Return the (x, y) coordinate for the center point of the cell that contains the specified text.  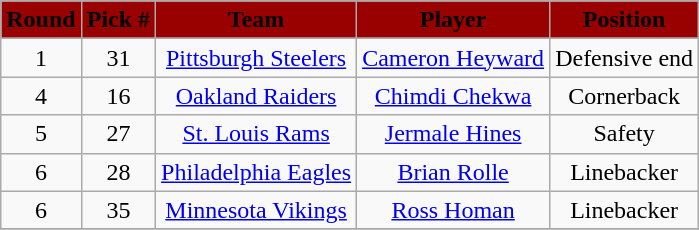
Minnesota Vikings (256, 210)
Brian Rolle (454, 172)
Oakland Raiders (256, 96)
Team (256, 20)
Cornerback (624, 96)
28 (118, 172)
35 (118, 210)
5 (41, 134)
Pittsburgh Steelers (256, 58)
Round (41, 20)
31 (118, 58)
Ross Homan (454, 210)
4 (41, 96)
16 (118, 96)
Safety (624, 134)
Jermale Hines (454, 134)
1 (41, 58)
Pick # (118, 20)
Position (624, 20)
Player (454, 20)
Chimdi Chekwa (454, 96)
27 (118, 134)
St. Louis Rams (256, 134)
Defensive end (624, 58)
Philadelphia Eagles (256, 172)
Cameron Heyward (454, 58)
